Output the [x, y] coordinate of the center of the cell containing the given text.  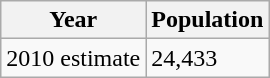
2010 estimate [74, 58]
24,433 [208, 58]
Population [208, 20]
Year [74, 20]
